Provide the [X, Y] coordinate of the cell's center where the given text is located.  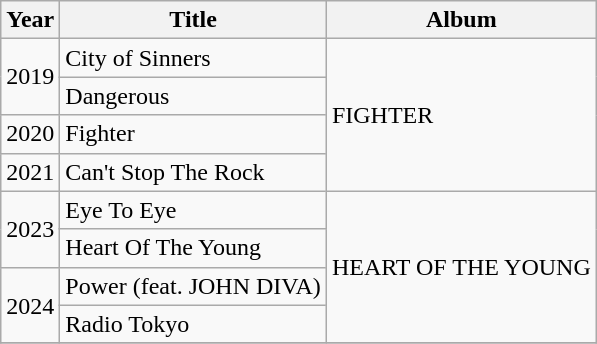
Power (feat. JOHN DIVA) [194, 286]
Album [461, 20]
City of Sinners [194, 58]
Eye To Eye [194, 210]
FIGHTER [461, 115]
2020 [30, 134]
2023 [30, 229]
2024 [30, 305]
2019 [30, 77]
2021 [30, 172]
Radio Tokyo [194, 324]
Heart Of The Young [194, 248]
Dangerous [194, 96]
Can't Stop The Rock [194, 172]
Title [194, 20]
HEART OF THE YOUNG [461, 267]
Fighter [194, 134]
Year [30, 20]
